For the text-containing cell, return its midpoint in [x, y] coordinate format. 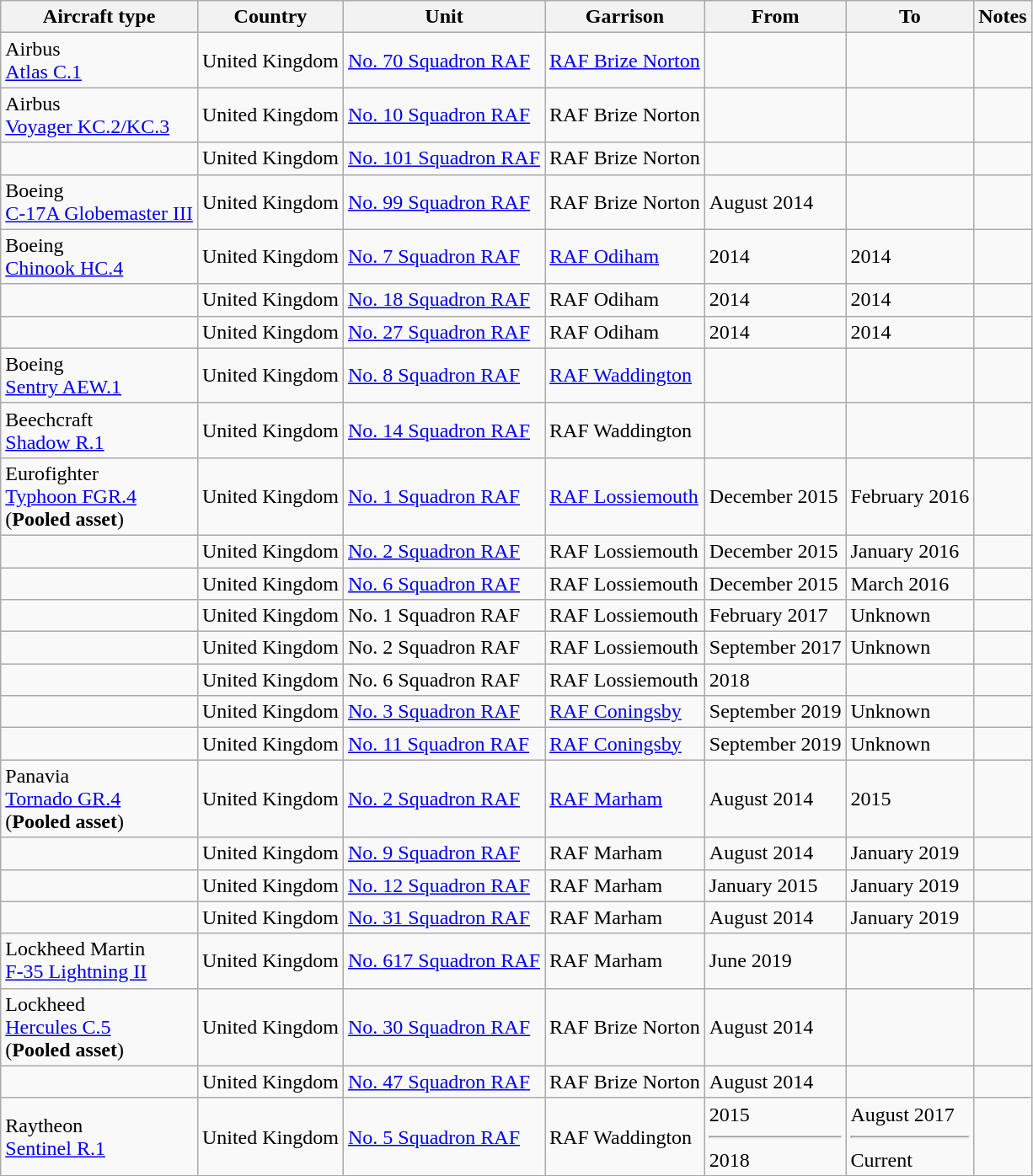
No. 12 Squadron RAF [443, 885]
March 2016 [910, 584]
No. 14 Squadron RAF [443, 430]
September 2017 [775, 648]
2015 [910, 799]
AirbusAtlas C.1 [99, 61]
January 2016 [910, 551]
From [775, 17]
PanaviaTornado GR.4(Pooled asset) [99, 799]
August 2017Current [910, 1136]
No. 617 Squadron RAF [443, 960]
Garrison [625, 17]
AirbusVoyager KC.2/KC.3 [99, 115]
BoeingC-17A Globemaster III [99, 202]
BoeingChinook HC.4 [99, 256]
Aircraft type [99, 17]
No. 30 Squadron RAF [443, 1027]
No. 31 Squadron RAF [443, 917]
No. 3 Squadron RAF [443, 712]
BoeingSentry AEW.1 [99, 376]
LockheedHercules C.5 (Pooled asset) [99, 1027]
RaytheonSentinel R.1 [99, 1136]
No. 27 Squadron RAF [443, 332]
EurofighterTyphoon FGR.4(Pooled asset) [99, 496]
No. 70 Squadron RAF [443, 61]
To [910, 17]
No. 5 Squadron RAF [443, 1136]
No. 10 Squadron RAF [443, 115]
Lockheed MartinF-35 Lightning II [99, 960]
Country [270, 17]
No. 99 Squadron RAF [443, 202]
No. 47 Squadron RAF [443, 1082]
BeechcraftShadow R.1 [99, 430]
No. 11 Squadron RAF [443, 744]
No. 18 Squadron RAF [443, 300]
No. 9 Squadron RAF [443, 853]
January 2015 [775, 885]
No. 101 Squadron RAF [443, 158]
20152018 [775, 1136]
Unit [443, 17]
June 2019 [775, 960]
No. 7 Squadron RAF [443, 256]
February 2016 [910, 496]
No. 8 Squadron RAF [443, 376]
Notes [1003, 17]
February 2017 [775, 616]
2018 [775, 680]
